Locate the cell with the specified text and output its [x, y] center coordinate. 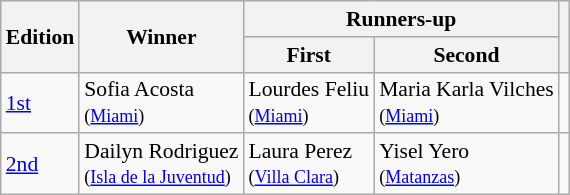
Maria Karla Vilches(Miami) [466, 102]
Sofia Acosta(Miami) [161, 102]
Lourdes Feliu(Miami) [308, 102]
Laura Perez(Villa Clara) [308, 164]
Second [466, 55]
Edition [40, 36]
Runners-up [400, 19]
Winner [161, 36]
First [308, 55]
Dailyn Rodriguez(Isla de la Juventud) [161, 164]
1st [40, 102]
2nd [40, 164]
Yisel Yero(Matanzas) [466, 164]
